Capture the cell that displays the provided text and extract its (X, Y) central coordinate. 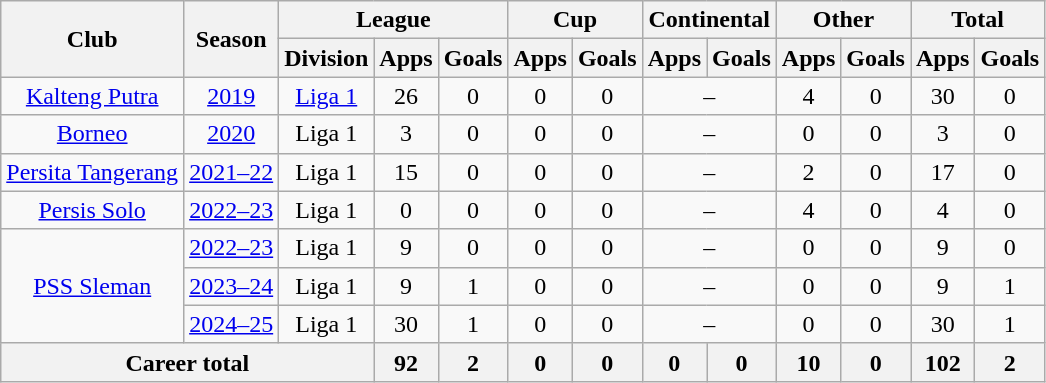
2019 (232, 96)
Career total (188, 362)
2023–24 (232, 286)
Persita Tangerang (92, 172)
26 (406, 96)
League (394, 20)
Kalteng Putra (92, 96)
2021–22 (232, 172)
17 (942, 172)
15 (406, 172)
Borneo (92, 134)
102 (942, 362)
Cup (575, 20)
Division (326, 58)
Other (843, 20)
10 (808, 362)
Continental (709, 20)
Club (92, 39)
Total (977, 20)
2020 (232, 134)
Persis Solo (92, 210)
Season (232, 39)
2024–25 (232, 324)
PSS Sleman (92, 286)
92 (406, 362)
